Pinpoint the cell where the given text exists, returning its (x, y) midpoint coordinate. 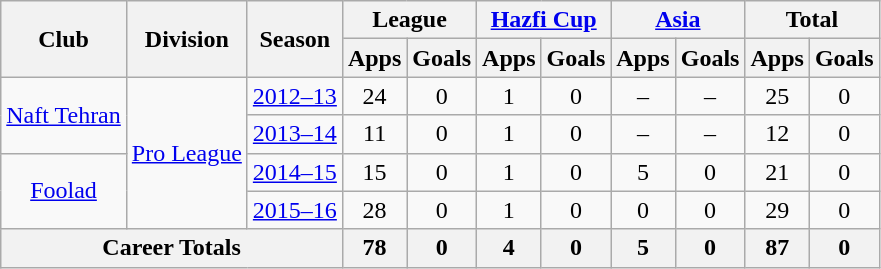
25 (777, 96)
Foolad (64, 191)
Career Totals (172, 248)
4 (509, 248)
29 (777, 210)
Season (294, 39)
Pro League (186, 153)
15 (374, 172)
24 (374, 96)
2012–13 (294, 96)
Naft Tehran (64, 115)
28 (374, 210)
21 (777, 172)
League (409, 20)
87 (777, 248)
78 (374, 248)
12 (777, 134)
2014–15 (294, 172)
Asia (678, 20)
Division (186, 39)
2013–14 (294, 134)
11 (374, 134)
2015–16 (294, 210)
Total (812, 20)
Hazfi Cup (544, 20)
Club (64, 39)
